Provide the (x, y) coordinate of the cell's center where the given text is located.  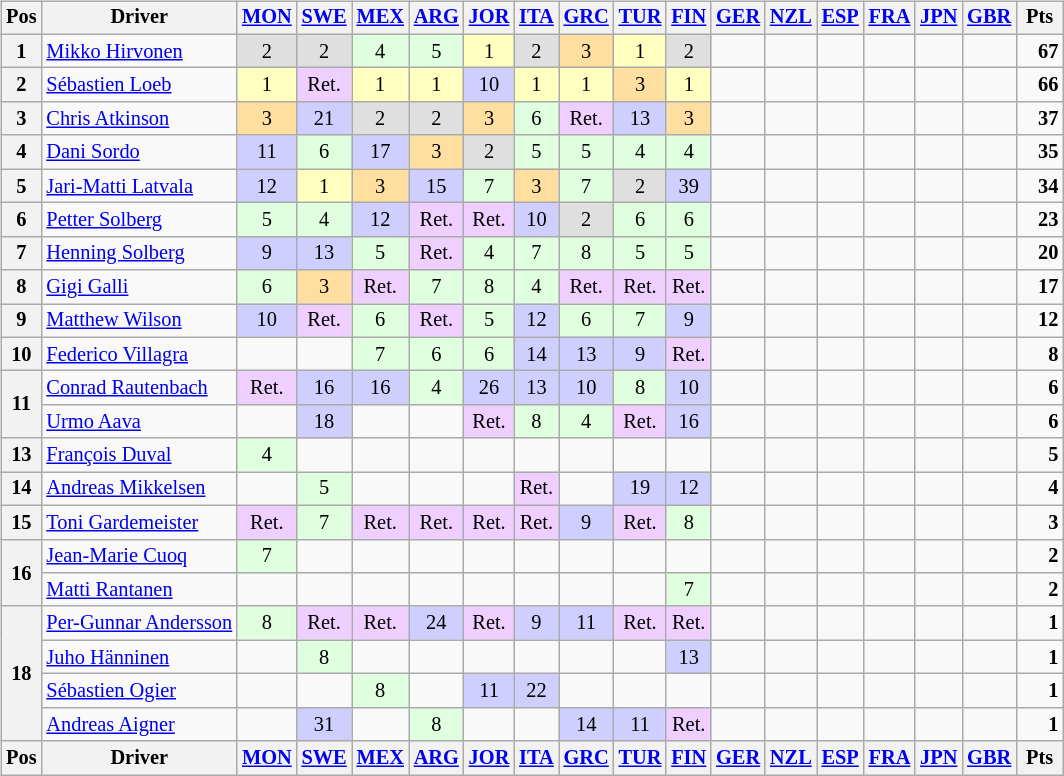
Jari-Matti Latvala (139, 186)
39 (688, 186)
Conrad Rautenbach (139, 388)
Petter Solberg (139, 220)
31 (324, 724)
Jean-Marie Cuoq (139, 556)
34 (1040, 186)
19 (640, 489)
Sébastien Loeb (139, 85)
François Duval (139, 455)
Matthew Wilson (139, 321)
66 (1040, 85)
Federico Villagra (139, 354)
Juho Hänninen (139, 657)
37 (1040, 119)
Per-Gunnar Andersson (139, 623)
24 (436, 623)
Toni Gardemeister (139, 522)
23 (1040, 220)
26 (489, 388)
Mikko Hirvonen (139, 51)
Andreas Aigner (139, 724)
Dani Sordo (139, 152)
Chris Atkinson (139, 119)
Matti Rantanen (139, 590)
Henning Solberg (139, 253)
Urmo Aava (139, 422)
22 (536, 691)
21 (324, 119)
Gigi Galli (139, 287)
67 (1040, 51)
35 (1040, 152)
Sébastien Ogier (139, 691)
Andreas Mikkelsen (139, 489)
20 (1040, 253)
